Identify which cell holds the provided text, then report its [x, y] central coordinate. 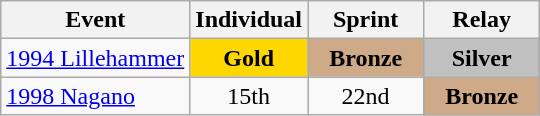
Event [96, 20]
Sprint [366, 20]
15th [249, 96]
1998 Nagano [96, 96]
22nd [366, 96]
Relay [482, 20]
Gold [249, 58]
1994 Lillehammer [96, 58]
Silver [482, 58]
Individual [249, 20]
